Return the (X, Y) coordinate for the center point of the cell that contains the specified text.  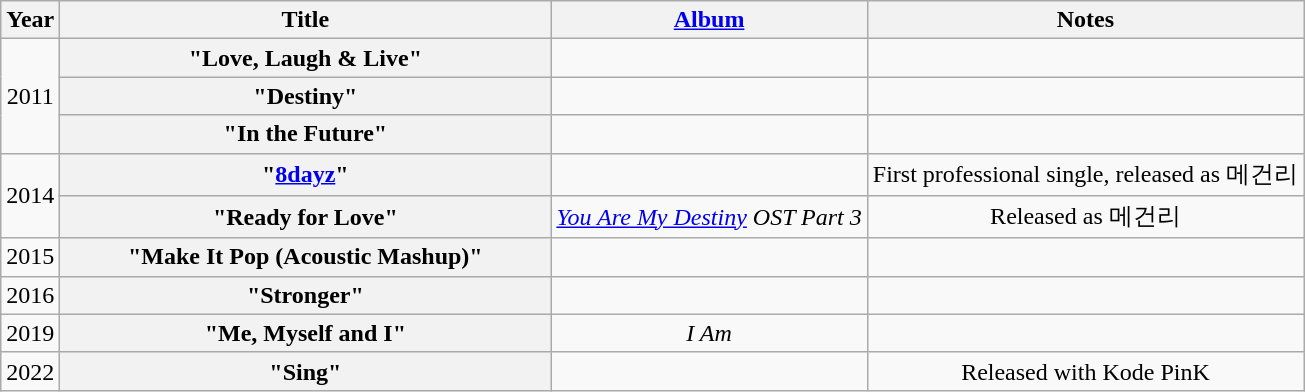
"Stronger" (306, 295)
Title (306, 20)
"Make It Pop (Acoustic Mashup)" (306, 257)
Released as 메건리 (1085, 218)
2019 (30, 333)
2016 (30, 295)
2015 (30, 257)
I Am (709, 333)
"Me, Myself and I" (306, 333)
2022 (30, 371)
You Are My Destiny OST Part 3 (709, 218)
2011 (30, 96)
"Destiny" (306, 96)
"In the Future" (306, 134)
"Love, Laugh & Live" (306, 58)
Notes (1085, 20)
First professional single, released as 메건리 (1085, 174)
Year (30, 20)
Album (709, 20)
"Sing" (306, 371)
2014 (30, 196)
Released with Kode PinK (1085, 371)
"8dayz" (306, 174)
"Ready for Love" (306, 218)
